Provide the [x, y] coordinate of the cell's center where the given text is located.  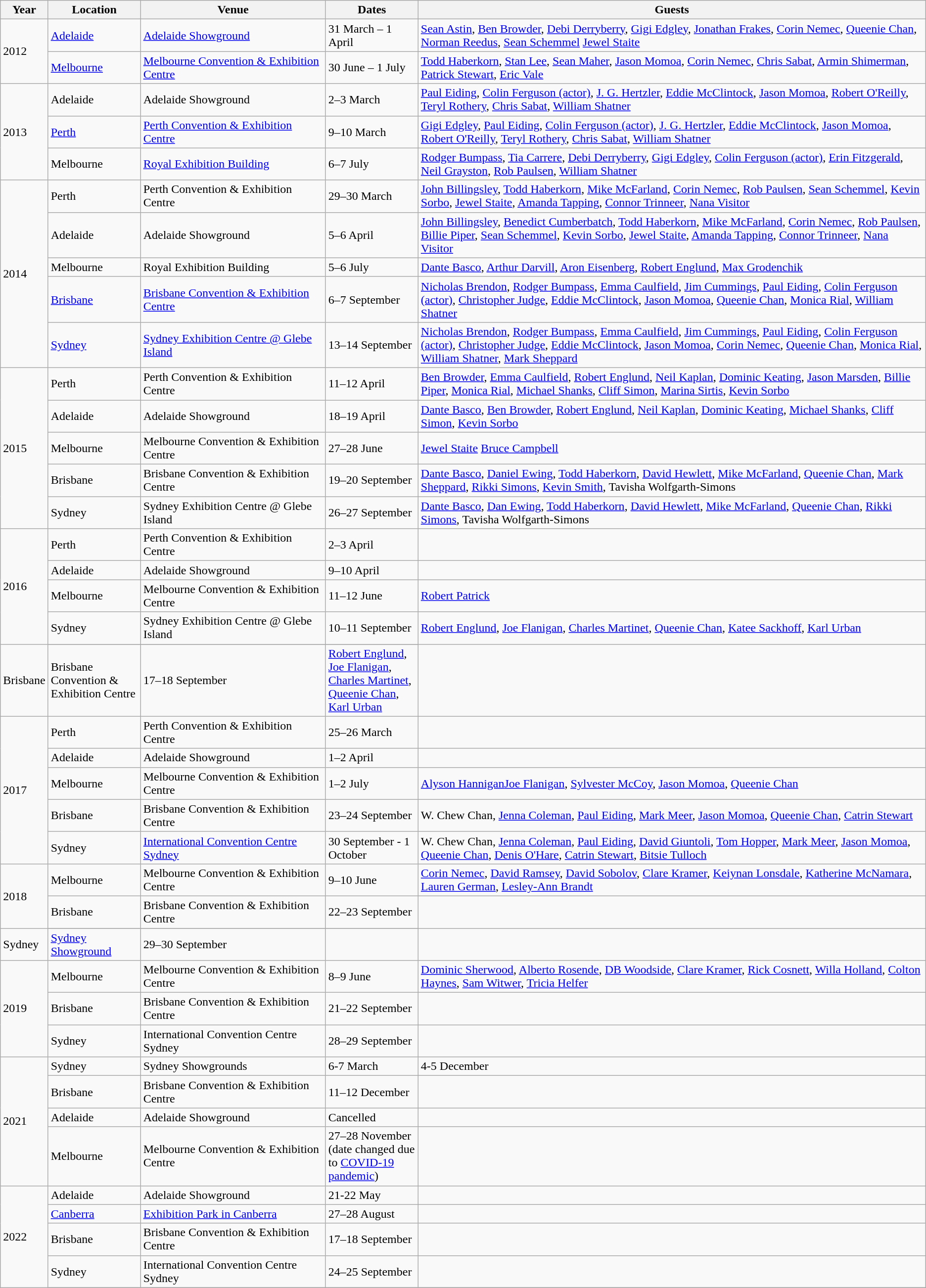
5–6 April [372, 235]
6–7 July [372, 164]
Paul Eiding, Colin Ferguson (actor), J. G. Hertzler, Eddie McClintock, Jason Momoa, Robert O'Reilly, Teryl Rothery, Chris Sabat, William Shatner [672, 100]
Exhibition Park in Canberra [233, 1214]
Dante Basco, Dan Ewing, Todd Haberkorn, David Hewlett, Mike McFarland, Queenie Chan, Rikki Simons, Tavisha Wolfgarth-Simons [672, 512]
11–12 June [372, 596]
27–28 August [372, 1214]
2013 [24, 132]
6–7 September [372, 299]
Cancelled [372, 1117]
2–3 March [372, 100]
29–30 September [233, 944]
4-5 December [672, 1066]
2022 [24, 1237]
Venue [233, 10]
Dominic Sherwood, Alberto Rosende, DB Woodside, Clare Kramer, Rick Cosnett, Willa Holland, Colton Haynes, Sam Witwer, Tricia Helfer [672, 976]
Guests [672, 10]
21–22 September [372, 1009]
Robert Patrick [672, 596]
Robert Englund, Joe Flanigan, Charles Martinet, Queenie Chan, Katee Sackhoff, Karl Urban [672, 628]
Dates [372, 10]
11–12 December [372, 1092]
24–25 September [372, 1271]
8–9 June [372, 976]
2021 [24, 1121]
Sydney Showground [94, 944]
Year [24, 10]
Robert Englund, Joe Flanigan, Charles Martinet, Queenie Chan, Karl Urban [372, 680]
Rodger Bumpass, Tia Carrere, Debi Derryberry, Gigi Edgley, Colin Ferguson (actor), Erin Fitzgerald, Neil Grayston, Rob Paulsen, William Shatner [672, 164]
30 September - 1 October [372, 848]
19–20 September [372, 481]
Alyson HanniganJoe Flanigan, Sylvester McCoy, Jason Momoa, Queenie Chan [672, 783]
27–28 June [372, 448]
Sydney Showgrounds [233, 1066]
31 March – 1 April [372, 36]
2017 [24, 790]
6-7 March [372, 1066]
28–29 September [372, 1041]
2018 [24, 896]
5–6 July [372, 267]
W. Chew Chan, Jenna Coleman, Paul Eiding, Mark Meer, Jason Momoa, Queenie Chan, Catrin Stewart [672, 815]
10–11 September [372, 628]
2016 [24, 587]
Canberra [94, 1214]
Todd Haberkorn, Stan Lee, Sean Maher, Jason Momoa, Corin Nemec, Chris Sabat, Armin Shimerman, Patrick Stewart, Eric Vale [672, 67]
29–30 March [372, 196]
2019 [24, 1009]
2015 [24, 448]
Jewel Staite Bruce Campbell [672, 448]
Location [94, 10]
27–28 November (date changed due to COVID-19 pandemic) [372, 1156]
2–3 April [372, 545]
11–12 April [372, 384]
2012 [24, 51]
18–19 April [372, 415]
13–14 September [372, 345]
25–26 March [372, 732]
9–10 March [372, 132]
23–24 September [372, 815]
Dante Basco, Arthur Darvill, Aron Eisenberg, Robert Englund, Max Grodenchik [672, 267]
Corin Nemec, David Ramsey, David Sobolov, Clare Kramer, Keiynan Lonsdale, Katherine McNamara, Lauren German, Lesley-Ann Brandt [672, 879]
26–27 September [372, 512]
2014 [24, 274]
1–2 July [372, 783]
9–10 June [372, 879]
30 June – 1 July [372, 67]
9–10 April [372, 570]
Dante Basco, Ben Browder, Robert Englund, Neil Kaplan, Dominic Keating, Michael Shanks, Cliff Simon, Kevin Sorbo [672, 415]
21-22 May [372, 1195]
1–2 April [372, 758]
Sean Astin, Ben Browder, Debi Derryberry, Gigi Edgley, Jonathan Frakes, Corin Nemec, Queenie Chan, Norman Reedus, Sean Schemmel Jewel Staite [672, 36]
22–23 September [372, 912]
